Capture the cell that displays the provided text and extract its (x, y) central coordinate. 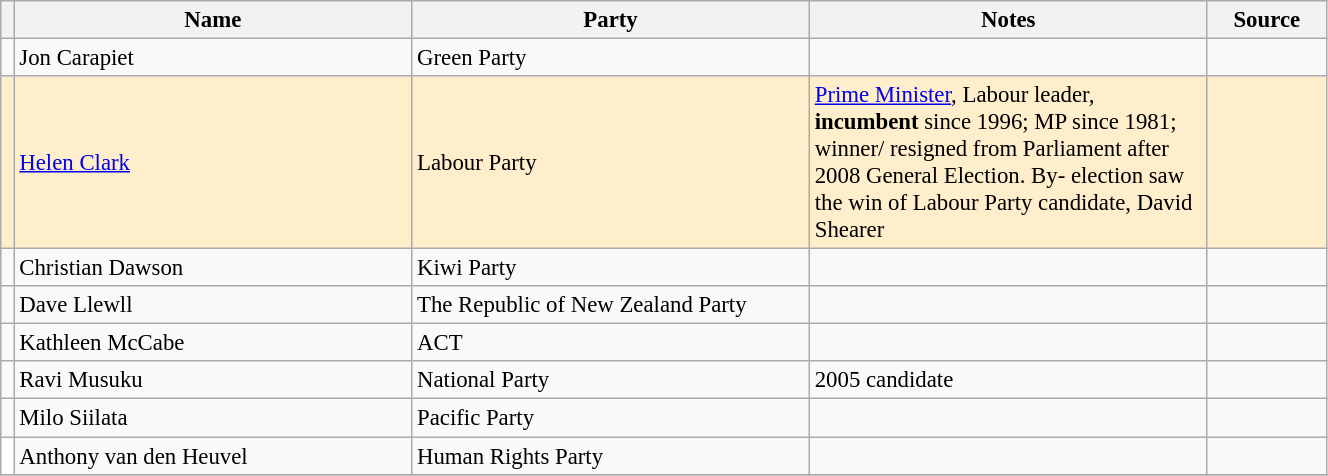
Pacific Party (611, 418)
Kiwi Party (611, 268)
Green Party (611, 58)
Jon Carapiet (213, 58)
Christian Dawson (213, 268)
National Party (611, 381)
Ravi Musuku (213, 381)
Party (611, 20)
ACT (611, 343)
Source (1266, 20)
Human Rights Party (611, 456)
Dave Llewll (213, 305)
2005 candidate (1008, 381)
Helen Clark (213, 162)
Anthony van den Heuvel (213, 456)
Milo Siilata (213, 418)
Labour Party (611, 162)
Notes (1008, 20)
Kathleen McCabe (213, 343)
The Republic of New Zealand Party (611, 305)
Name (213, 20)
